Capture the cell that displays the provided text and extract its [X, Y] central coordinate. 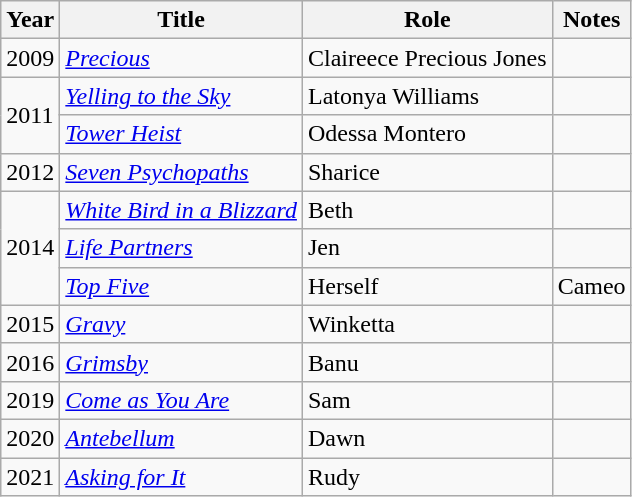
Life Partners [182, 248]
Gravy [182, 324]
Latonya Williams [427, 96]
Dawn [427, 438]
2016 [30, 362]
2015 [30, 324]
Banu [427, 362]
Winketta [427, 324]
2020 [30, 438]
White Bird in a Blizzard [182, 210]
2021 [30, 477]
Sam [427, 400]
Antebellum [182, 438]
Cameo [592, 286]
Precious [182, 58]
Beth [427, 210]
Year [30, 20]
2014 [30, 248]
Claireece Precious Jones [427, 58]
Odessa Montero [427, 134]
2019 [30, 400]
Tower Heist [182, 134]
2011 [30, 115]
Asking for It [182, 477]
Herself [427, 286]
Role [427, 20]
Top Five [182, 286]
Sharice [427, 172]
Title [182, 20]
2012 [30, 172]
Jen [427, 248]
Yelling to the Sky [182, 96]
Notes [592, 20]
Rudy [427, 477]
Come as You Are [182, 400]
2009 [30, 58]
Seven Psychopaths [182, 172]
Grimsby [182, 362]
